Provide the (x, y) coordinate of the cell's center where the given text is located.  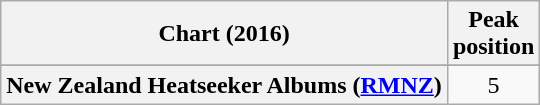
Chart (2016) (224, 34)
New Zealand Heatseeker Albums (RMNZ) (224, 85)
5 (493, 85)
Peakposition (493, 34)
